Return [X, Y] of the center of cell containing provided text 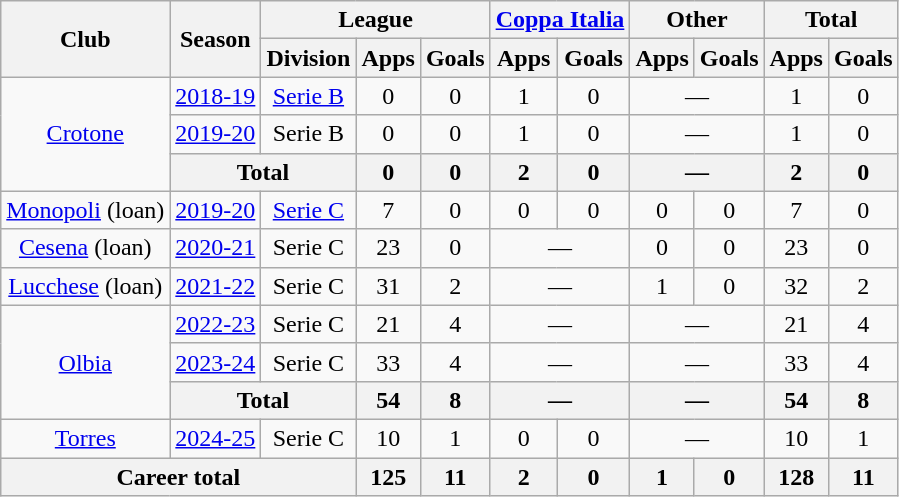
Torres [86, 438]
League [376, 20]
Monopoli (loan) [86, 210]
Crotone [86, 134]
Other [697, 20]
2022-23 [216, 324]
Season [216, 39]
Club [86, 39]
31 [388, 286]
128 [796, 477]
2024-25 [216, 438]
Division [308, 58]
2020-21 [216, 248]
Lucchese (loan) [86, 286]
Career total [178, 477]
125 [388, 477]
Cesena (loan) [86, 248]
Olbia [86, 362]
2018-19 [216, 96]
32 [796, 286]
Coppa Italia [560, 20]
2021-22 [216, 286]
2023-24 [216, 362]
